Identify which cell holds the provided text, then report its (x, y) central coordinate. 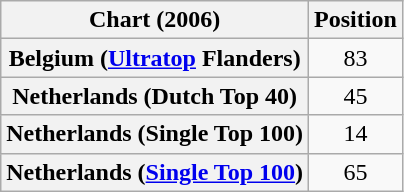
Belgium (Ultratop Flanders) (155, 58)
Netherlands (Dutch Top 40) (155, 96)
65 (356, 172)
83 (356, 58)
14 (356, 134)
Position (356, 20)
Chart (2006) (155, 20)
45 (356, 96)
